From the cell containing the given text, extract its center point as [X, Y] coordinate. 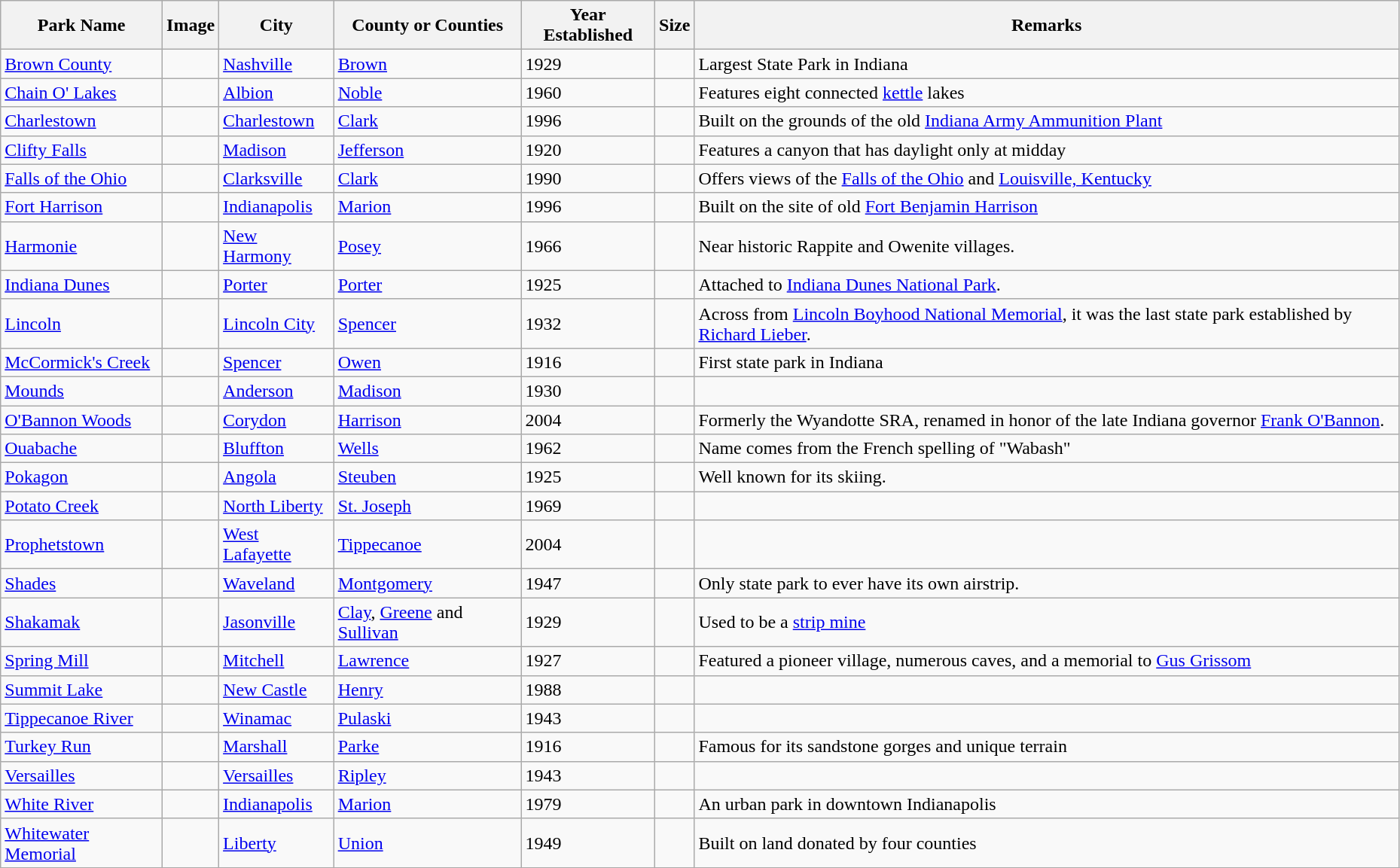
Jasonville [277, 622]
Winamac [277, 718]
1960 [587, 93]
Lincoln [81, 324]
Featured a pioneer village, numerous caves, and a memorial to Gus Grissom [1047, 661]
Clarksville [277, 178]
Mounds [81, 391]
Name comes from the French spelling of "Wabash" [1047, 449]
Built on land donated by four counties [1047, 843]
Built on the site of old Fort Benjamin Harrison [1047, 207]
Clay, Greene and Sullivan [428, 622]
Clifty Falls [81, 150]
Noble [428, 93]
Fort Harrison [81, 207]
1990 [587, 178]
City [277, 26]
1920 [587, 150]
Indiana Dunes [81, 285]
Tippecanoe [428, 545]
New Harmony [277, 245]
1949 [587, 843]
New Castle [277, 690]
Prophetstown [81, 545]
1969 [587, 506]
Shades [81, 583]
Whitewater Memorial [81, 843]
Corydon [277, 419]
Park Name [81, 26]
Lawrence [428, 661]
Steuben [428, 477]
St. Joseph [428, 506]
Ripley [428, 775]
Pokagon [81, 477]
West Lafayette [277, 545]
Nashville [277, 64]
1988 [587, 690]
Brown County [81, 64]
County or Counties [428, 26]
Formerly the Wyandotte SRA, renamed in honor of the late Indiana governor Frank O'Bannon. [1047, 419]
1930 [587, 391]
Bluffton [277, 449]
1962 [587, 449]
Owen [428, 362]
Falls of the Ohio [81, 178]
1932 [587, 324]
Used to be a strip mine [1047, 622]
Ouabache [81, 449]
Spring Mill [81, 661]
Offers views of the Falls of the Ohio and Louisville, Kentucky [1047, 178]
Harrison [428, 419]
Only state park to ever have its own airstrip. [1047, 583]
Across from Lincoln Boyhood National Memorial, it was the last state park established by Richard Lieber. [1047, 324]
Built on the grounds of the old Indiana Army Ammunition Plant [1047, 121]
Brown [428, 64]
Chain O' Lakes [81, 93]
Anderson [277, 391]
1947 [587, 583]
O'Bannon Woods [81, 419]
Features a canyon that has daylight only at midday [1047, 150]
North Liberty [277, 506]
Angola [277, 477]
Near historic Rappite and Owenite villages. [1047, 245]
Size [675, 26]
Marshall [277, 747]
First state park in Indiana [1047, 362]
1966 [587, 245]
Remarks [1047, 26]
Albion [277, 93]
Attached to Indiana Dunes National Park. [1047, 285]
McCormick's Creek [81, 362]
1927 [587, 661]
Tippecanoe River [81, 718]
Pulaski [428, 718]
Turkey Run [81, 747]
Montgomery [428, 583]
Potato Creek [81, 506]
Wells [428, 449]
Jefferson [428, 150]
Largest State Park in Indiana [1047, 64]
An urban park in downtown Indianapolis [1047, 804]
Harmonie [81, 245]
Henry [428, 690]
Image [191, 26]
Well known for its skiing. [1047, 477]
Lincoln City [277, 324]
Features eight connected kettle lakes [1047, 93]
Shakamak [81, 622]
Mitchell [277, 661]
White River [81, 804]
1979 [587, 804]
Parke [428, 747]
Year Established [587, 26]
Posey [428, 245]
Liberty [277, 843]
Summit Lake [81, 690]
Union [428, 843]
Waveland [277, 583]
Famous for its sandstone gorges and unique terrain [1047, 747]
